Locate the cell with the specified text and output its [x, y] center coordinate. 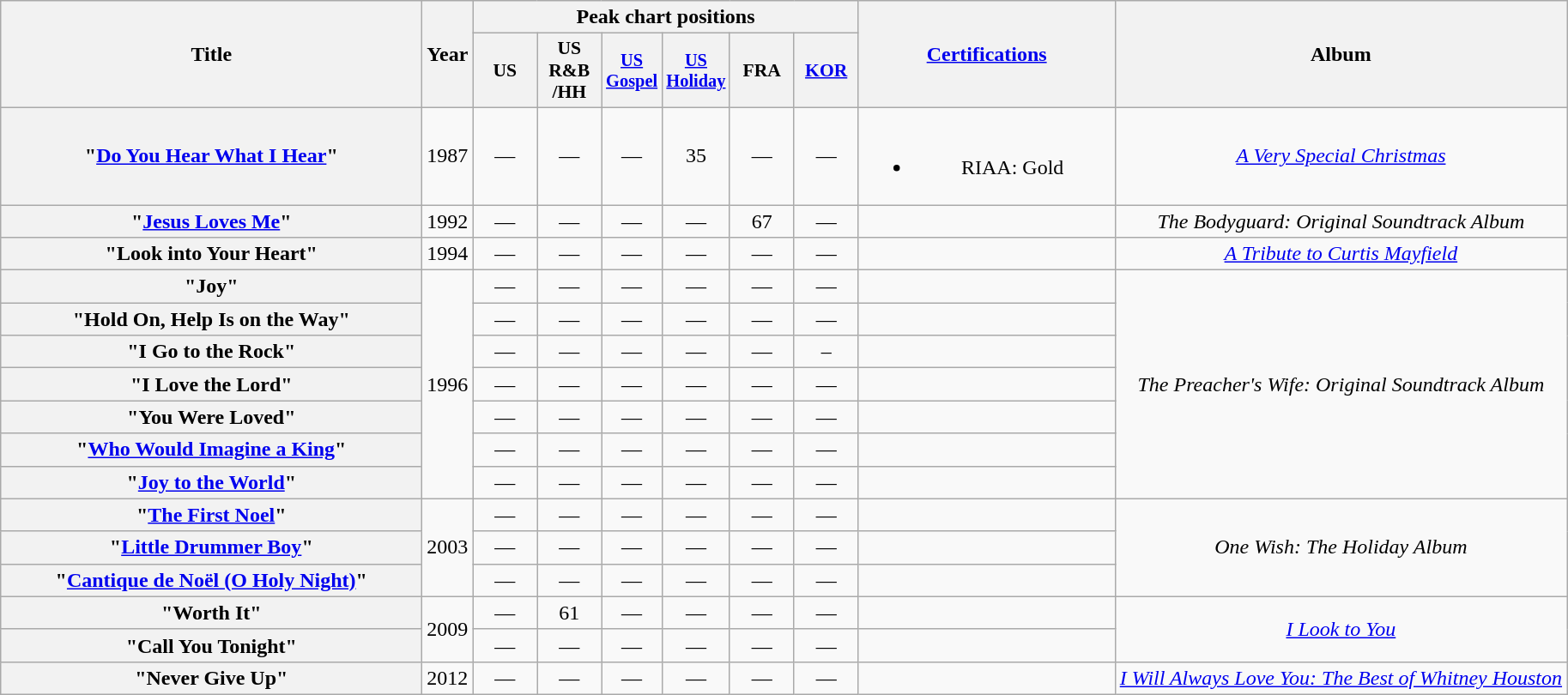
61 [570, 613]
"Call You Tonight" [211, 645]
35 [697, 156]
USGospel [632, 70]
"Hold On, Help Is on the Way" [211, 319]
"Worth It" [211, 613]
US R&B/HH [570, 70]
2003 [448, 547]
Year [448, 55]
Certifications [987, 55]
USHoliday [697, 70]
– [826, 352]
A Very Special Christmas [1341, 156]
The Bodyguard: Original Soundtrack Album [1341, 221]
Album [1341, 55]
2012 [448, 678]
The Preacher's Wife: Original Soundtrack Album [1341, 384]
"Look into Your Heart" [211, 254]
2009 [448, 629]
US [505, 70]
RIAA: Gold [987, 156]
1992 [448, 221]
"Joy" [211, 287]
1994 [448, 254]
One Wish: The Holiday Album [1341, 547]
1987 [448, 156]
"Never Give Up" [211, 678]
KOR [826, 70]
A Tribute to Curtis Mayfield [1341, 254]
"The First Noel" [211, 515]
"I Love the Lord" [211, 384]
"Little Drummer Boy" [211, 547]
"Joy to the World" [211, 482]
I Look to You [1341, 629]
"Who Would Imagine a King" [211, 450]
FRA [762, 70]
"Jesus Loves Me" [211, 221]
1996 [448, 384]
67 [762, 221]
"You Were Loved" [211, 417]
"Do You Hear What I Hear" [211, 156]
I Will Always Love You: The Best of Whitney Houston [1341, 678]
Title [211, 55]
"Cantique de Noël (O Holy Night)" [211, 580]
"I Go to the Rock" [211, 352]
Peak chart positions [666, 17]
